Extract the (X, Y) coordinate from the center of the cell holding the provided text.  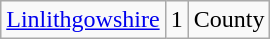
Linlithgowshire (83, 20)
County (229, 20)
1 (176, 20)
